Pinpoint the cell where the given text exists, returning its [x, y] midpoint coordinate. 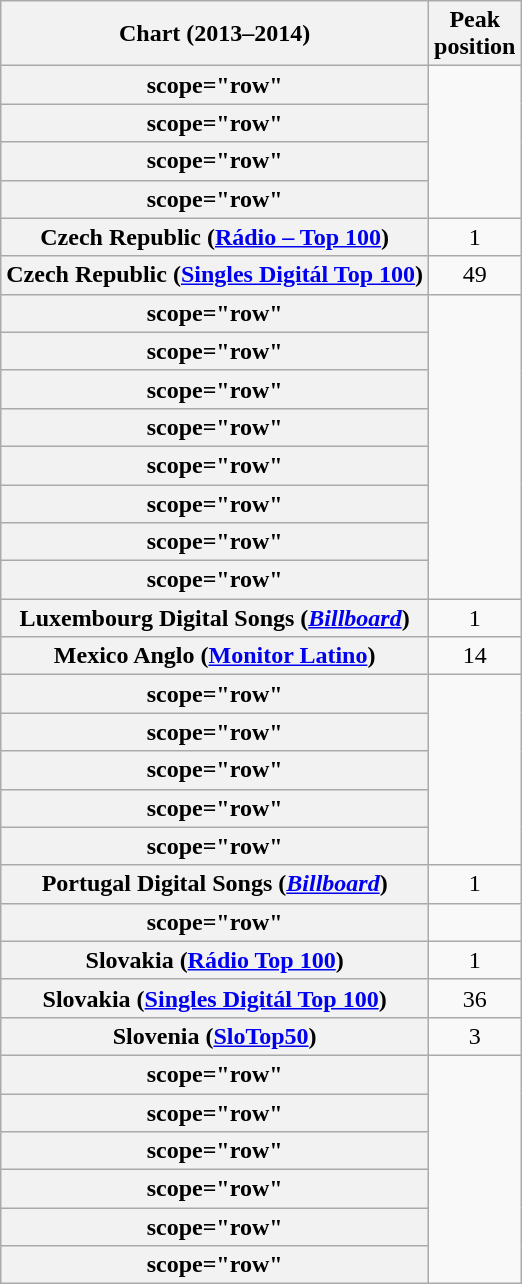
Luxembourg Digital Songs (Billboard) [215, 618]
14 [475, 656]
Portugal Digital Songs (Billboard) [215, 884]
Slovenia (SloTop50) [215, 1036]
Chart (2013–2014) [215, 34]
3 [475, 1036]
Czech Republic (Singles Digitál Top 100) [215, 275]
Slovakia (Singles Digitál Top 100) [215, 998]
36 [475, 998]
Czech Republic (Rádio – Top 100) [215, 237]
49 [475, 275]
Peakposition [475, 34]
Mexico Anglo (Monitor Latino) [215, 656]
Slovakia (Rádio Top 100) [215, 960]
